For the text-containing cell, return its midpoint in [x, y] coordinate format. 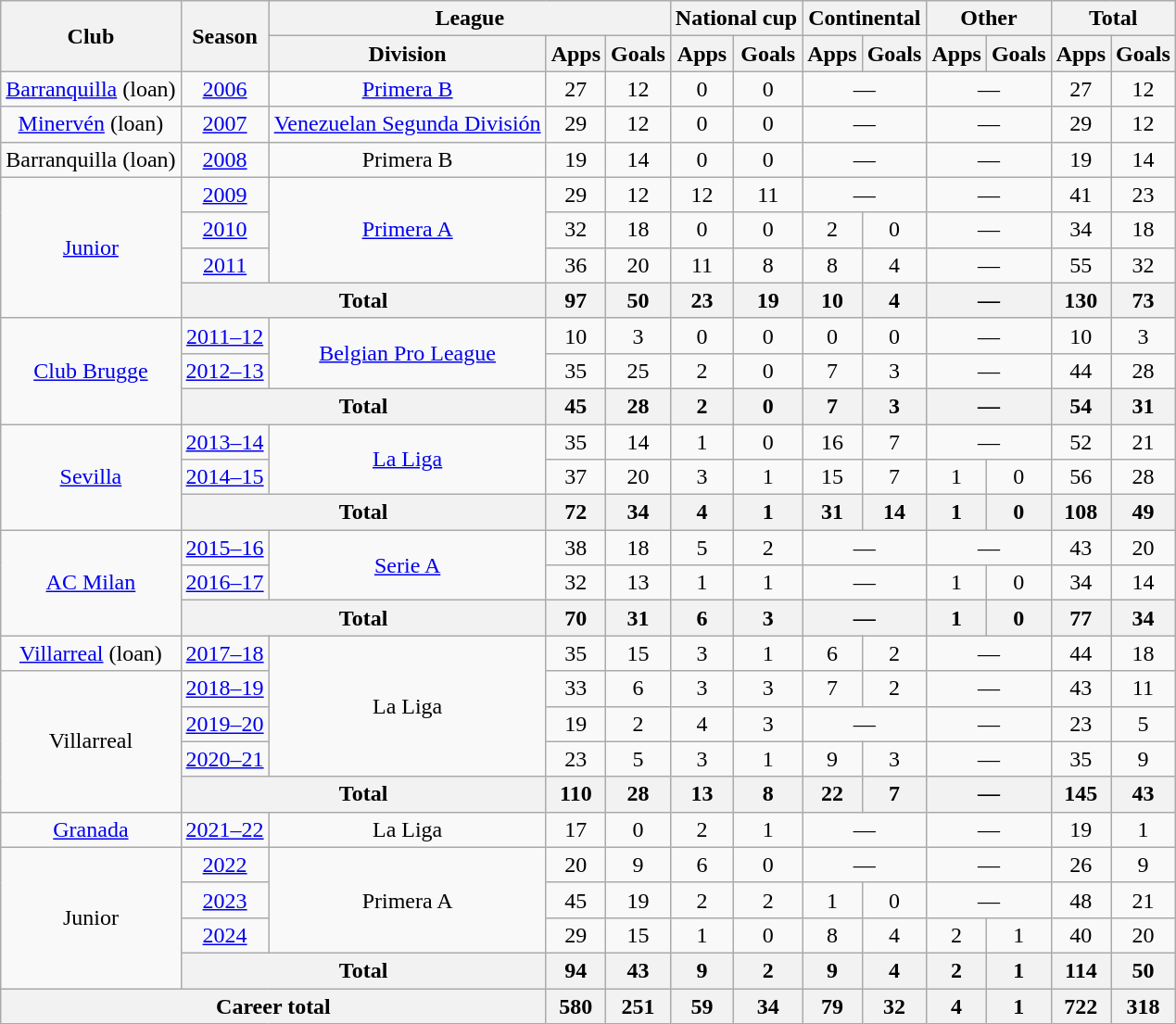
2011 [224, 265]
Belgian Pro League [408, 353]
2007 [224, 124]
318 [1144, 1005]
59 [702, 1005]
Granada [91, 829]
Minervén (loan) [91, 124]
49 [1144, 512]
Other [989, 19]
2017–18 [224, 653]
37 [575, 477]
108 [1081, 512]
110 [575, 794]
70 [575, 618]
48 [1081, 900]
17 [575, 829]
56 [1081, 477]
Club [91, 36]
251 [639, 1005]
2022 [224, 865]
77 [1081, 618]
Career total [273, 1005]
22 [832, 794]
Club Brugge [91, 371]
54 [1081, 406]
2009 [224, 195]
97 [575, 300]
26 [1081, 865]
2010 [224, 230]
2014–15 [224, 477]
25 [639, 371]
580 [575, 1005]
Villarreal [91, 741]
38 [575, 548]
145 [1081, 794]
AC Milan [91, 583]
2011–12 [224, 335]
114 [1081, 970]
722 [1081, 1005]
36 [575, 265]
Sevilla [91, 477]
79 [832, 1005]
2018–19 [224, 689]
National cup [736, 19]
2023 [224, 900]
41 [1081, 195]
73 [1144, 300]
Continental [865, 19]
2024 [224, 935]
94 [575, 970]
2008 [224, 159]
Villarreal (loan) [91, 653]
2021–22 [224, 829]
Season [224, 36]
72 [575, 512]
33 [575, 689]
2015–16 [224, 548]
Division [408, 54]
2016–17 [224, 583]
40 [1081, 935]
130 [1081, 300]
2013–14 [224, 442]
Venezuelan Segunda División [408, 124]
55 [1081, 265]
League [469, 19]
2019–20 [224, 724]
Serie A [408, 565]
2006 [224, 89]
2012–13 [224, 371]
2020–21 [224, 759]
16 [832, 442]
52 [1081, 442]
